Return [X, Y] of the center of cell containing provided text 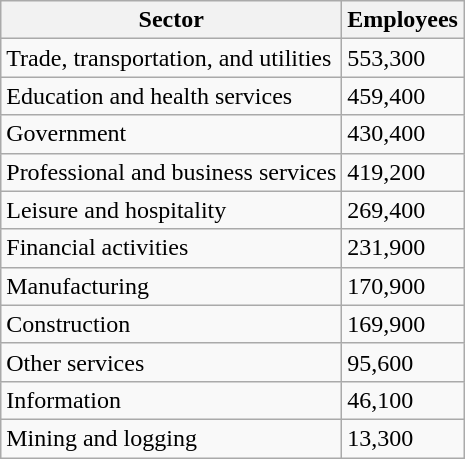
Leisure and hospitality [172, 210]
459,400 [403, 96]
169,900 [403, 324]
Employees [403, 20]
269,400 [403, 210]
Sector [172, 20]
553,300 [403, 58]
Manufacturing [172, 286]
419,200 [403, 172]
13,300 [403, 438]
231,900 [403, 248]
Trade, transportation, and utilities [172, 58]
Financial activities [172, 248]
95,600 [403, 362]
430,400 [403, 134]
170,900 [403, 286]
Professional and business services [172, 172]
46,100 [403, 400]
Information [172, 400]
Mining and logging [172, 438]
Government [172, 134]
Other services [172, 362]
Construction [172, 324]
Education and health services [172, 96]
